Extract the (X, Y) coordinate from the center of the cell holding the provided text.  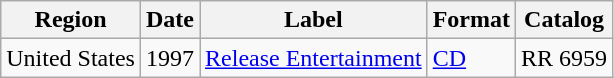
Release Entertainment (314, 58)
Catalog (564, 20)
CD (471, 58)
1997 (170, 58)
United States (71, 58)
Label (314, 20)
Date (170, 20)
Format (471, 20)
Region (71, 20)
RR 6959 (564, 58)
